Extract the [x, y] coordinate from the center of the cell holding the provided text.  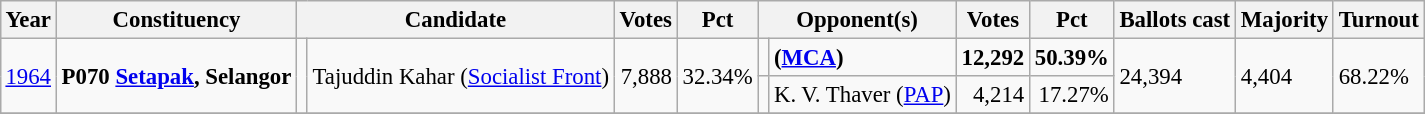
K. V. Thaver (PAP) [863, 95]
Candidate [456, 20]
Turnout [1378, 20]
24,394 [1174, 76]
12,292 [992, 57]
32.34% [718, 76]
4,214 [992, 95]
P070 Setapak, Selangor [176, 76]
17.27% [1072, 95]
Opponent(s) [857, 20]
(MCA) [863, 57]
50.39% [1072, 57]
Ballots cast [1174, 20]
7,888 [646, 76]
Year [28, 20]
68.22% [1378, 76]
Constituency [176, 20]
Majority [1284, 20]
Tajuddin Kahar (Socialist Front) [460, 76]
4,404 [1284, 76]
1964 [28, 76]
